Scan for the cell matching the given text and deliver its [X, Y] coordinate at center. 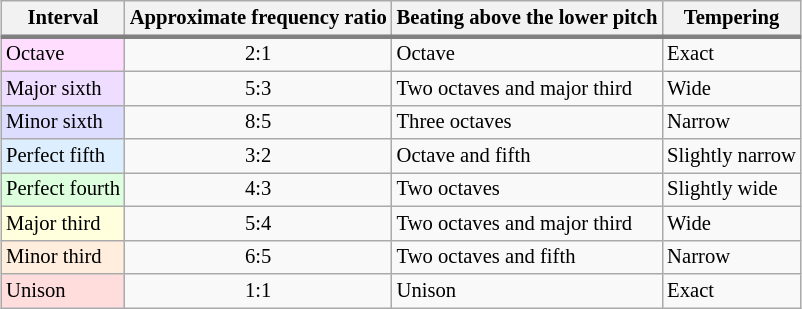
Octave and fifth [528, 155]
Major sixth [63, 88]
5:4 [258, 223]
6:5 [258, 257]
Three octaves [528, 122]
Approximate frequency ratio [258, 18]
Slightly wide [732, 189]
1:1 [258, 291]
Two octaves [528, 189]
Beating above the lower pitch [528, 18]
Minor third [63, 257]
Major third [63, 223]
Slightly narrow [732, 155]
Tempering [732, 18]
3:2 [258, 155]
Perfect fourth [63, 189]
Two octaves and fifth [528, 257]
2:1 [258, 54]
Perfect fifth [63, 155]
4:3 [258, 189]
5:3 [258, 88]
Interval [63, 18]
8:5 [258, 122]
Minor sixth [63, 122]
